Pinpoint the cell where the given text exists, returning its (x, y) midpoint coordinate. 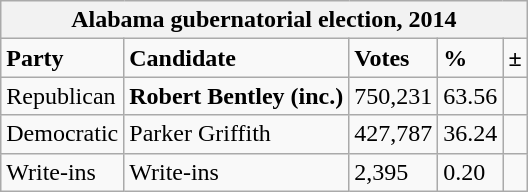
427,787 (394, 134)
2,395 (394, 172)
Votes (394, 58)
750,231 (394, 96)
63.56 (470, 96)
± (515, 58)
Alabama gubernatorial election, 2014 (264, 20)
Party (62, 58)
Republican (62, 96)
0.20 (470, 172)
Candidate (236, 58)
Democratic (62, 134)
Robert Bentley (inc.) (236, 96)
% (470, 58)
36.24 (470, 134)
Parker Griffith (236, 134)
